Determine the (X, Y) coordinate at the center of the cell enclosing the given text.  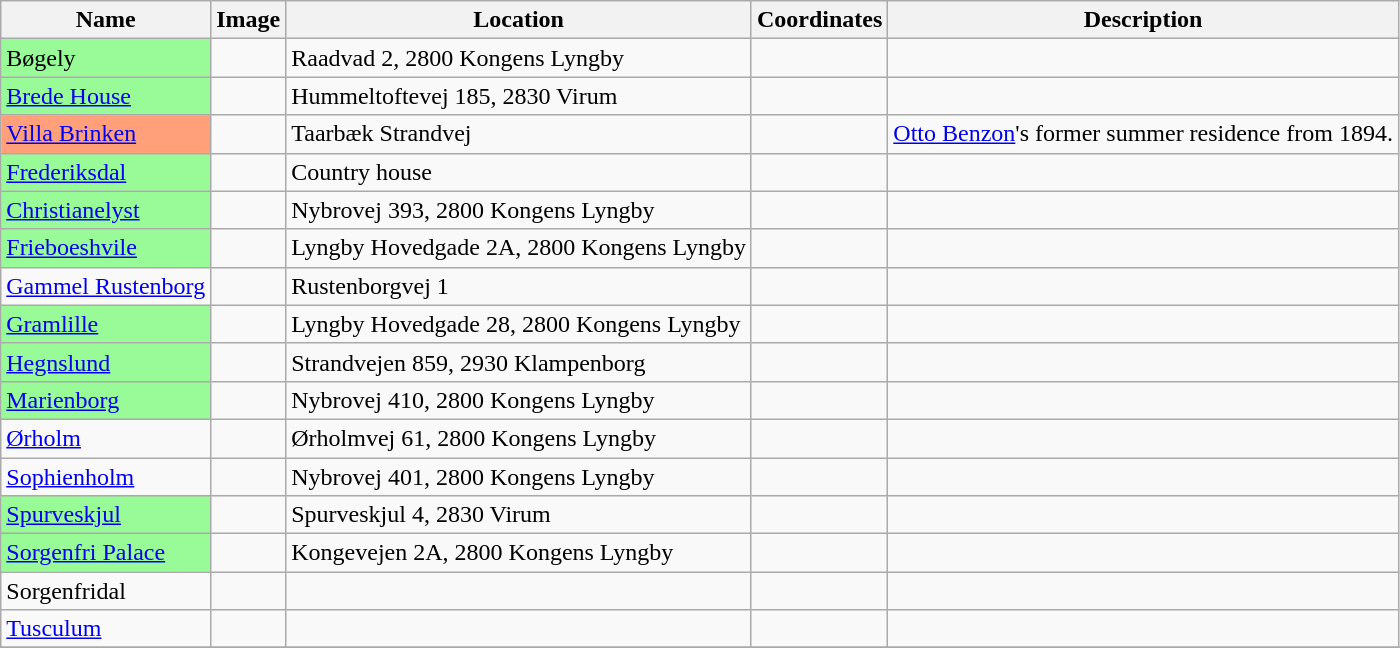
Country house (519, 172)
Sorgenfridal (106, 591)
Image (248, 20)
Gammel Rustenborg (106, 286)
Nybrovej 410, 2800 Kongens Lyngby (519, 400)
Description (1144, 20)
Ørholmvej 61, 2800 Kongens Lyngby (519, 438)
Strandvejen 859, 2930 Klampenborg (519, 362)
Ørholm (106, 438)
Lyngby Hovedgade 28, 2800 Kongens Lyngby (519, 324)
Otto Benzon's former summer residence from 1894. (1144, 134)
Marienborg (106, 400)
Raadvad 2, 2800 Kongens Lyngby (519, 58)
Villa Brinken (106, 134)
Hegnslund (106, 362)
Taarbæk Strandvej (519, 134)
Name (106, 20)
Hummeltoftevej 185, 2830 Virum (519, 96)
Sorgenfri Palace (106, 553)
Spurveskjul 4, 2830 Virum (519, 515)
Sophienholm (106, 477)
Christianelyst (106, 210)
Nybrovej 393, 2800 Kongens Lyngby (519, 210)
Kongevejen 2A, 2800 Kongens Lyngby (519, 553)
Tusculum (106, 629)
Frieboeshvile (106, 248)
Brede House (106, 96)
Gramlille (106, 324)
Bøgely (106, 58)
Lyngby Hovedgade 2A, 2800 Kongens Lyngby (519, 248)
Nybrovej 401, 2800 Kongens Lyngby (519, 477)
Rustenborgvej 1 (519, 286)
Spurveskjul (106, 515)
Location (519, 20)
Frederiksdal (106, 172)
Coordinates (819, 20)
